Scan for the cell matching the given text and deliver its (x, y) coordinate at center. 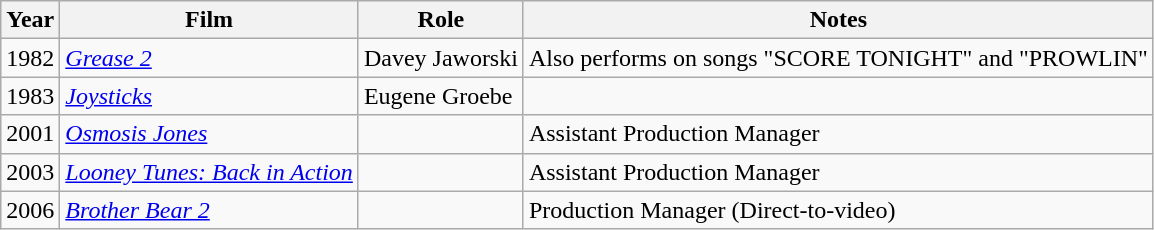
Eugene Groebe (440, 96)
Osmosis Jones (210, 134)
Role (440, 20)
Also performs on songs "SCORE TONIGHT" and "PROWLIN" (838, 58)
2003 (30, 172)
Notes (838, 20)
Brother Bear 2 (210, 210)
Year (30, 20)
Production Manager (Direct-to-video) (838, 210)
2001 (30, 134)
Looney Tunes: Back in Action (210, 172)
2006 (30, 210)
1983 (30, 96)
Grease 2 (210, 58)
1982 (30, 58)
Davey Jaworski (440, 58)
Joysticks (210, 96)
Film (210, 20)
